Pinpoint the cell where the given text exists, returning its (x, y) midpoint coordinate. 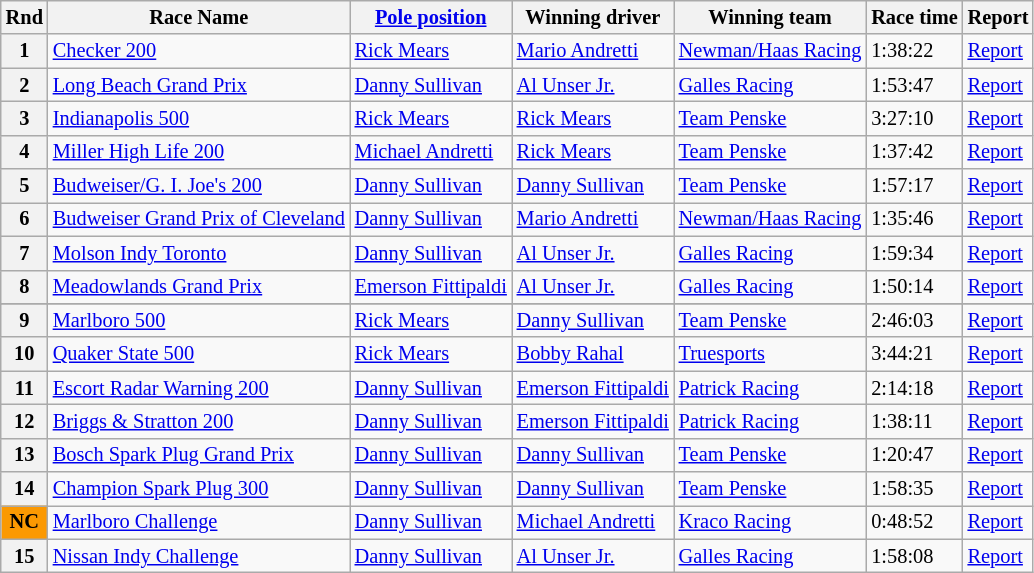
14 (24, 489)
Truesports (770, 354)
1:37:42 (914, 152)
Long Beach Grand Prix (199, 85)
3 (24, 118)
Checker 200 (199, 51)
2:46:03 (914, 320)
6 (24, 219)
1:35:46 (914, 219)
Miller High Life 200 (199, 152)
Briggs & Stratton 200 (199, 421)
1:38:11 (914, 421)
1:59:34 (914, 253)
15 (24, 556)
1:38:22 (914, 51)
Bobby Rahal (593, 354)
12 (24, 421)
Pole position (431, 17)
Rnd (24, 17)
2 (24, 85)
5 (24, 186)
Race time (914, 17)
Escort Radar Warning 200 (199, 388)
4 (24, 152)
7 (24, 253)
8 (24, 287)
Budweiser/G. I. Joe's 200 (199, 186)
13 (24, 455)
1:20:47 (914, 455)
11 (24, 388)
0:48:52 (914, 522)
9 (24, 320)
Bosch Spark Plug Grand Prix (199, 455)
3:44:21 (914, 354)
1:58:35 (914, 489)
Nissan Indy Challenge (199, 556)
2:14:18 (914, 388)
Winning team (770, 17)
Champion Spark Plug 300 (199, 489)
Race Name (199, 17)
1:53:47 (914, 85)
1:58:08 (914, 556)
Winning driver (593, 17)
Marlboro 500 (199, 320)
Kraco Racing (770, 522)
NC (24, 522)
3:27:10 (914, 118)
1 (24, 51)
Marlboro Challenge (199, 522)
Budweiser Grand Prix of Cleveland (199, 219)
Molson Indy Toronto (199, 253)
Quaker State 500 (199, 354)
1:50:14 (914, 287)
Meadowlands Grand Prix (199, 287)
Indianapolis 500 (199, 118)
1:57:17 (914, 186)
10 (24, 354)
